Return the (x, y) coordinate for the center point of the cell that contains the specified text.  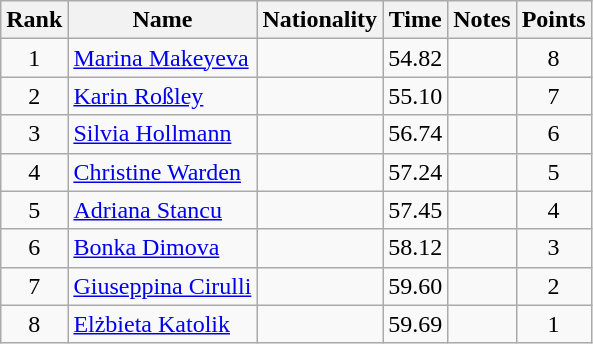
Karin Roßley (162, 96)
Christine Warden (162, 172)
58.12 (416, 248)
Silvia Hollmann (162, 134)
Bonka Dimova (162, 248)
56.74 (416, 134)
Adriana Stancu (162, 210)
Giuseppina Cirulli (162, 286)
Name (162, 20)
54.82 (416, 58)
Marina Makeyeva (162, 58)
57.45 (416, 210)
55.10 (416, 96)
Rank (34, 20)
59.69 (416, 324)
Elżbieta Katolik (162, 324)
Time (416, 20)
59.60 (416, 286)
Nationality (320, 20)
57.24 (416, 172)
Notes (482, 20)
Points (554, 20)
